Identify which cell holds the provided text, then report its [x, y] central coordinate. 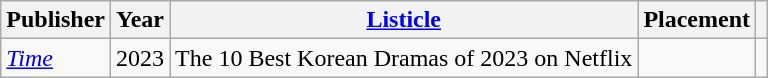
Listicle [404, 20]
Publisher [56, 20]
Year [140, 20]
Placement [697, 20]
Time [56, 58]
2023 [140, 58]
The 10 Best Korean Dramas of 2023 on Netflix [404, 58]
